Detect which cell encompasses the target text, then output its (x, y) center coordinate. 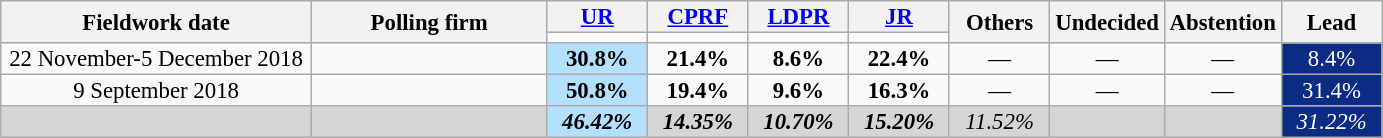
CPRF (698, 17)
8.4% (1332, 59)
30.8% (598, 59)
14.35% (698, 122)
Fieldwork date (156, 22)
Others (1000, 22)
Lead (1332, 22)
Polling firm (429, 22)
9 September 2018 (156, 91)
10.70% (798, 122)
31.22% (1332, 122)
JR (900, 17)
Undecided (1107, 22)
LDPR (798, 17)
16.3% (900, 91)
9.6% (798, 91)
11.52% (1000, 122)
UR (598, 17)
Abstention (1222, 22)
31.4% (1332, 91)
15.20% (900, 122)
22 November-5 December 2018 (156, 59)
19.4% (698, 91)
21.4% (698, 59)
8.6% (798, 59)
50.8% (598, 91)
46.42% (598, 122)
22.4% (900, 59)
